Identify which cell holds the provided text, then report its [x, y] central coordinate. 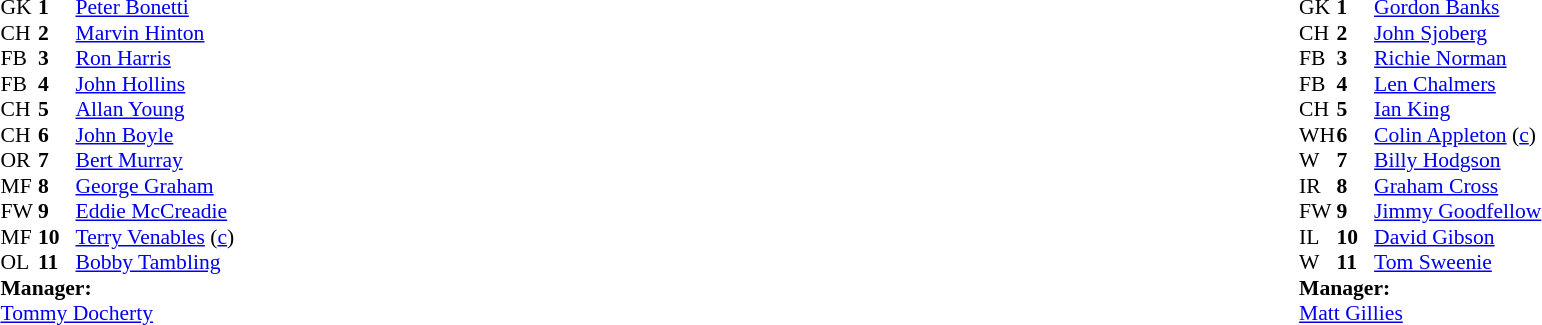
Richie Norman [1458, 59]
Ian King [1458, 109]
WH [1318, 135]
IL [1318, 237]
John Sjoberg [1458, 33]
Terry Venables (c) [156, 237]
John Boyle [156, 135]
Allan Young [156, 109]
Colin Appleton (c) [1458, 135]
George Graham [156, 186]
Bert Murray [156, 161]
Tom Sweenie [1458, 263]
Eddie McCreadie [156, 211]
OL [19, 263]
Jimmy Goodfellow [1458, 211]
Marvin Hinton [156, 33]
IR [1318, 186]
OR [19, 161]
John Hollins [156, 84]
Ron Harris [156, 59]
Bobby Tambling [156, 263]
David Gibson [1458, 237]
Len Chalmers [1458, 84]
Graham Cross [1458, 186]
Billy Hodgson [1458, 161]
